Scan for the cell matching the given text and deliver its [X, Y] coordinate at center. 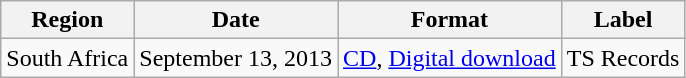
TS Records [623, 58]
Label [623, 20]
CD, Digital download [450, 58]
Format [450, 20]
South Africa [68, 58]
Region [68, 20]
Date [236, 20]
September 13, 2013 [236, 58]
